For the text-containing cell, return its midpoint in (x, y) coordinate format. 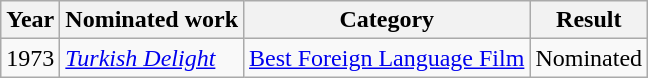
1973 (30, 58)
Best Foreign Language Film (387, 58)
Nominated work (152, 20)
Nominated (589, 58)
Result (589, 20)
Turkish Delight (152, 58)
Year (30, 20)
Category (387, 20)
